Provide the [x, y] coordinate of the cell's center where the given text is located.  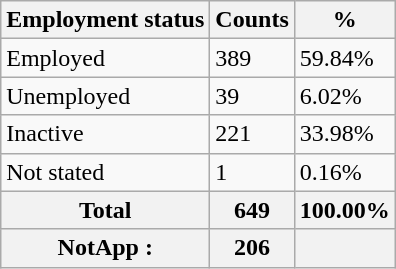
Unemployed [106, 96]
33.98% [344, 134]
NotApp : [106, 248]
389 [252, 58]
Counts [252, 20]
Employment status [106, 20]
221 [252, 134]
Employed [106, 58]
100.00% [344, 210]
649 [252, 210]
Not stated [106, 172]
206 [252, 248]
0.16% [344, 172]
39 [252, 96]
6.02% [344, 96]
1 [252, 172]
59.84% [344, 58]
Inactive [106, 134]
% [344, 20]
Total [106, 210]
